Find where the given text appears and provide that cell's center as (x, y) coordinate. 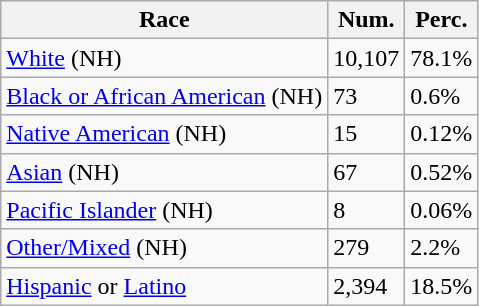
Num. (366, 20)
Perc. (442, 20)
0.6% (442, 96)
Hispanic or Latino (164, 286)
White (NH) (164, 58)
10,107 (366, 58)
2.2% (442, 248)
Asian (NH) (164, 172)
Race (164, 20)
0.12% (442, 134)
0.06% (442, 210)
2,394 (366, 286)
Black or African American (NH) (164, 96)
18.5% (442, 286)
67 (366, 172)
Pacific Islander (NH) (164, 210)
0.52% (442, 172)
Other/Mixed (NH) (164, 248)
78.1% (442, 58)
8 (366, 210)
15 (366, 134)
279 (366, 248)
Native American (NH) (164, 134)
73 (366, 96)
